Return the [x, y] coordinate for the center point of the cell that contains the specified text.  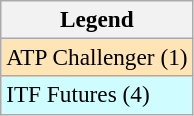
ITF Futures (4) [97, 95]
Legend [97, 19]
ATP Challenger (1) [97, 57]
